Output the [X, Y] coordinate of the center of the cell containing the given text.  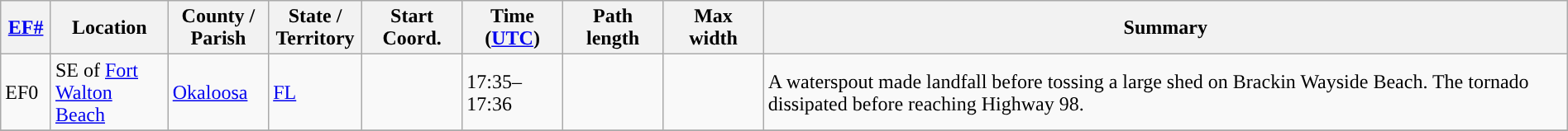
Path length [612, 28]
17:35–17:36 [513, 92]
EF# [26, 28]
Location [109, 28]
SE of Fort Walton Beach [109, 92]
Time (UTC) [513, 28]
Okaloosa [218, 92]
FL [316, 92]
Max width [713, 28]
EF0 [26, 92]
Start Coord. [412, 28]
A waterspout made landfall before tossing a large shed on Brackin Wayside Beach. The tornado dissipated before reaching Highway 98. [1165, 92]
Summary [1165, 28]
County / Parish [218, 28]
State / Territory [316, 28]
